Detect which cell encompasses the target text, then output its [x, y] center coordinate. 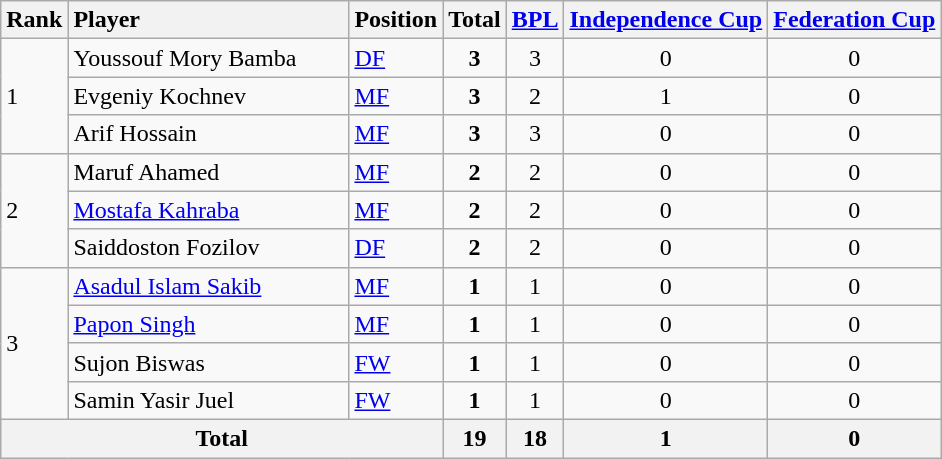
19 [475, 438]
BPL [535, 20]
Evgeniy Kochnev [208, 96]
Papon Singh [208, 324]
Samin Yasir Juel [208, 400]
Independence Cup [666, 20]
Arif Hossain [208, 134]
Youssouf Mory Bamba [208, 58]
Rank [34, 20]
Player [208, 20]
Mostafa Kahraba [208, 210]
Federation Cup [854, 20]
Saiddoston Fozilov [208, 248]
Asadul Islam Sakib [208, 286]
18 [535, 438]
Position [396, 20]
Sujon Biswas [208, 362]
Maruf Ahamed [208, 172]
